Extract the (x, y) coordinate from the center of the cell holding the provided text.  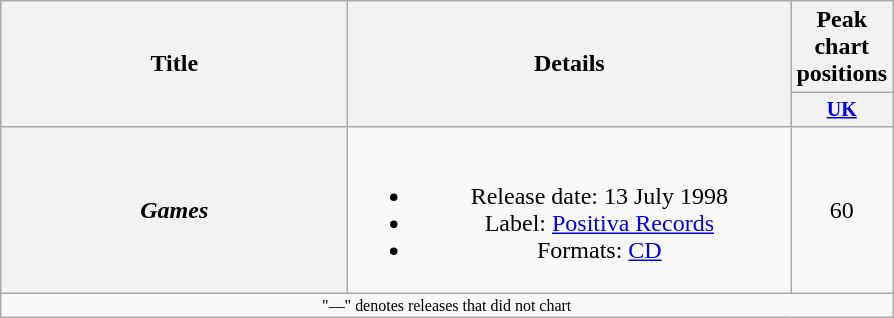
Peak chart positions (842, 47)
UK (842, 110)
"—" denotes releases that did not chart (447, 305)
60 (842, 210)
Details (570, 64)
Title (174, 64)
Release date: 13 July 1998Label: Positiva RecordsFormats: CD (570, 210)
Games (174, 210)
